Provide the [X, Y] coordinate of the cell's center where the given text is located.  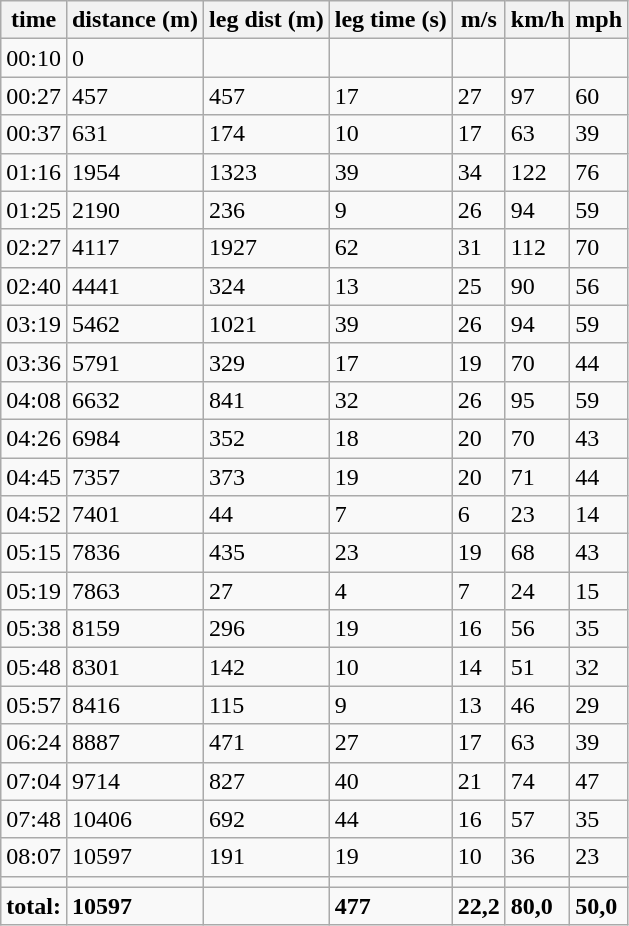
03:36 [34, 362]
50,0 [599, 906]
22,2 [478, 906]
4 [390, 591]
40 [390, 781]
6 [478, 515]
36 [537, 857]
leg dist (m) [267, 20]
6984 [134, 438]
05:57 [34, 705]
1323 [267, 172]
352 [267, 438]
46 [537, 705]
mph [599, 20]
62 [390, 248]
01:25 [34, 210]
174 [267, 134]
04:08 [34, 400]
5791 [134, 362]
04:45 [34, 477]
90 [537, 286]
25 [478, 286]
1927 [267, 248]
leg time (s) [390, 20]
4117 [134, 248]
7863 [134, 591]
841 [267, 400]
29 [599, 705]
80,0 [537, 906]
00:37 [34, 134]
m/s [478, 20]
0 [134, 58]
60 [599, 96]
51 [537, 667]
47 [599, 781]
112 [537, 248]
8887 [134, 743]
07:48 [34, 819]
05:38 [34, 629]
8301 [134, 667]
1954 [134, 172]
329 [267, 362]
95 [537, 400]
05:19 [34, 591]
71 [537, 477]
7357 [134, 477]
4441 [134, 286]
05:15 [34, 553]
km/h [537, 20]
74 [537, 781]
692 [267, 819]
68 [537, 553]
distance (m) [134, 20]
236 [267, 210]
18 [390, 438]
10406 [134, 819]
01:16 [34, 172]
5462 [134, 324]
06:24 [34, 743]
31 [478, 248]
9714 [134, 781]
05:48 [34, 667]
15 [599, 591]
76 [599, 172]
296 [267, 629]
1021 [267, 324]
57 [537, 819]
7836 [134, 553]
34 [478, 172]
115 [267, 705]
6632 [134, 400]
total: [34, 906]
373 [267, 477]
04:52 [34, 515]
2190 [134, 210]
97 [537, 96]
21 [478, 781]
02:27 [34, 248]
24 [537, 591]
00:27 [34, 96]
time [34, 20]
324 [267, 286]
191 [267, 857]
08:07 [34, 857]
02:40 [34, 286]
471 [267, 743]
631 [134, 134]
827 [267, 781]
03:19 [34, 324]
07:04 [34, 781]
04:26 [34, 438]
8159 [134, 629]
122 [537, 172]
435 [267, 553]
7401 [134, 515]
8416 [134, 705]
142 [267, 667]
477 [390, 906]
00:10 [34, 58]
